Detect which cell encompasses the target text, then output its [X, Y] center coordinate. 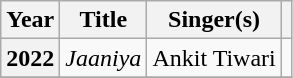
Title [104, 20]
Singer(s) [214, 20]
Ankit Tiwari [214, 58]
Jaaniya [104, 58]
2022 [30, 58]
Year [30, 20]
